For the text-containing cell, return its midpoint in (x, y) coordinate format. 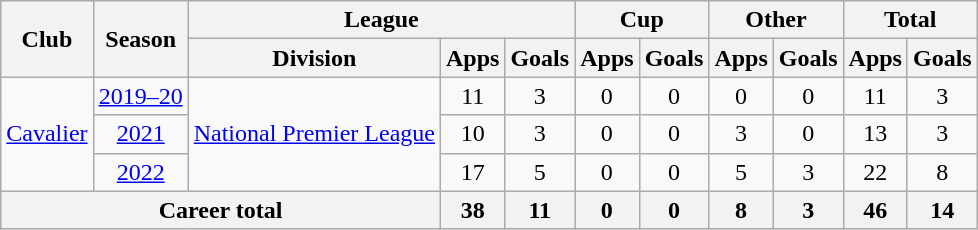
10 (472, 134)
Season (140, 39)
2019–20 (140, 96)
Cavalier (47, 134)
League (381, 20)
Club (47, 39)
46 (875, 210)
22 (875, 172)
Other (776, 20)
2021 (140, 134)
2022 (140, 172)
13 (875, 134)
14 (942, 210)
17 (472, 172)
38 (472, 210)
Cup (642, 20)
Career total (221, 210)
National Premier League (314, 134)
Total (910, 20)
Division (314, 58)
